Determine the (X, Y) coordinate at the center of the cell enclosing the given text.  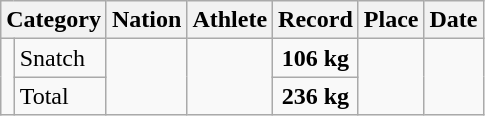
Total (60, 96)
Category (54, 20)
Snatch (60, 58)
Nation (146, 20)
Athlete (230, 20)
Date (454, 20)
236 kg (316, 96)
106 kg (316, 58)
Record (316, 20)
Place (391, 20)
